Provide the [x, y] coordinate of the cell's center where the given text is located.  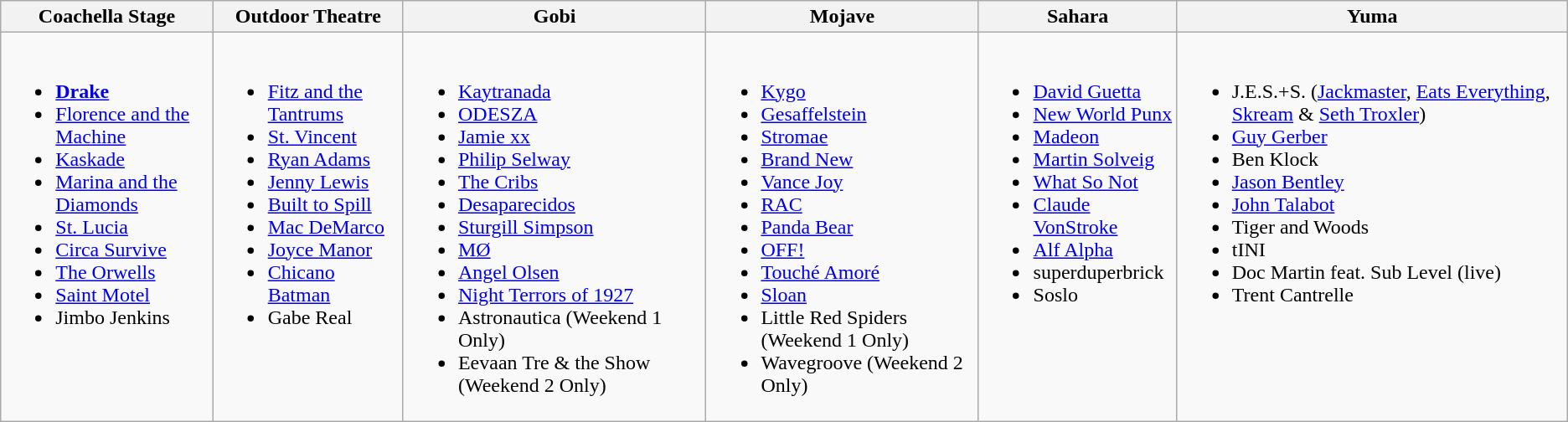
KygoGesaffelsteinStromaeBrand NewVance JoyRACPanda BearOFF!Touché AmoréSloanLittle Red Spiders (Weekend 1 Only)Wavegroove (Weekend 2 Only) [843, 227]
Mojave [843, 17]
Coachella Stage [107, 17]
Outdoor Theatre [308, 17]
Yuma [1372, 17]
DrakeFlorence and the MachineKaskadeMarina and the DiamondsSt. LuciaCirca SurviveThe OrwellsSaint MotelJimbo Jenkins [107, 227]
David GuettaNew World PunxMadeonMartin SolveigWhat So NotClaude VonStrokeAlf AlphasuperduperbrickSoslo [1077, 227]
Sahara [1077, 17]
Gobi [554, 17]
Fitz and the TantrumsSt. VincentRyan AdamsJenny LewisBuilt to SpillMac DeMarcoJoyce ManorChicano BatmanGabe Real [308, 227]
